Pinpoint the cell where the given text exists, returning its (X, Y) midpoint coordinate. 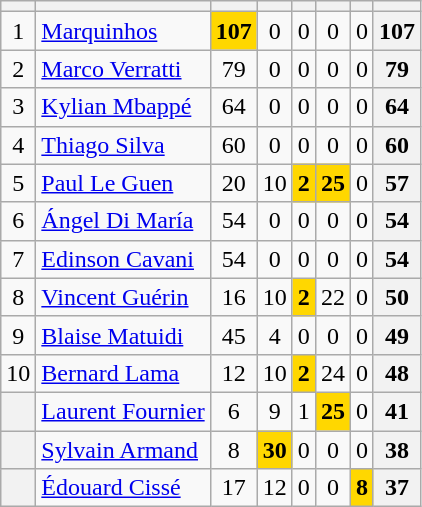
16 (234, 297)
Blaise Matuidi (123, 335)
50 (396, 297)
Edinson Cavani (123, 259)
Ángel Di María (123, 221)
45 (234, 335)
3 (18, 107)
24 (332, 373)
49 (396, 335)
48 (396, 373)
20 (234, 183)
Paul Le Guen (123, 183)
Vincent Guérin (123, 297)
7 (18, 259)
Marquinhos (123, 31)
5 (18, 183)
Laurent Fournier (123, 411)
Bernard Lama (123, 373)
17 (234, 488)
41 (396, 411)
Sylvain Armand (123, 449)
30 (274, 449)
22 (332, 297)
Kylian Mbappé (123, 107)
37 (396, 488)
38 (396, 449)
57 (396, 183)
Marco Verratti (123, 69)
Édouard Cissé (123, 488)
Thiago Silva (123, 145)
